Identify which cell holds the provided text, then report its (X, Y) central coordinate. 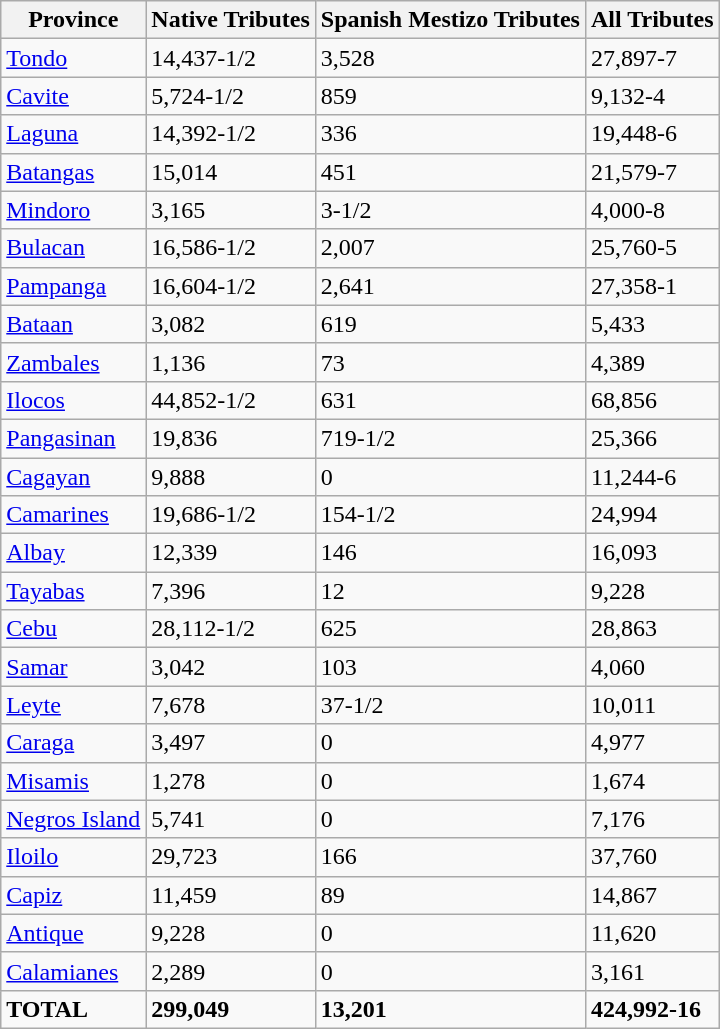
27,897-7 (652, 58)
3-1/2 (450, 210)
28,112-1/2 (231, 629)
5,724-1/2 (231, 96)
9,888 (231, 477)
14,867 (652, 895)
Cavite (74, 96)
Mindoro (74, 210)
25,366 (652, 438)
3,165 (231, 210)
2,289 (231, 971)
Calamianes (74, 971)
11,459 (231, 895)
19,686-1/2 (231, 515)
37,760 (652, 857)
Cagayan (74, 477)
29,723 (231, 857)
Native Tributes (231, 20)
7,396 (231, 591)
4,000-8 (652, 210)
Tayabas (74, 591)
1,278 (231, 781)
631 (450, 400)
28,863 (652, 629)
Province (74, 20)
Pampanga (74, 286)
Bataan (74, 324)
4,060 (652, 667)
Spanish Mestizo Tributes (450, 20)
13,201 (450, 1009)
Negros Island (74, 819)
19,448-6 (652, 134)
Albay (74, 553)
299,049 (231, 1009)
Misamis (74, 781)
4,389 (652, 362)
Samar (74, 667)
625 (450, 629)
1,674 (652, 781)
27,358-1 (652, 286)
16,604-1/2 (231, 286)
4,977 (652, 743)
719-1/2 (450, 438)
12,339 (231, 553)
Iloilo (74, 857)
3,161 (652, 971)
3,497 (231, 743)
5,433 (652, 324)
3,042 (231, 667)
19,836 (231, 438)
Batangas (74, 172)
619 (450, 324)
Camarines (74, 515)
451 (450, 172)
2,641 (450, 286)
Ilocos (74, 400)
11,244-6 (652, 477)
14,392-1/2 (231, 134)
21,579-7 (652, 172)
16,586-1/2 (231, 248)
103 (450, 667)
14,437-1/2 (231, 58)
336 (450, 134)
7,678 (231, 705)
424,992-16 (652, 1009)
146 (450, 553)
68,856 (652, 400)
37-1/2 (450, 705)
10,011 (652, 705)
Capiz (74, 895)
12 (450, 591)
3,082 (231, 324)
73 (450, 362)
Tondo (74, 58)
Pangasinan (74, 438)
Bulacan (74, 248)
Leyte (74, 705)
154-1/2 (450, 515)
2,007 (450, 248)
Laguna (74, 134)
3,528 (450, 58)
166 (450, 857)
Cebu (74, 629)
All Tributes (652, 20)
Zambales (74, 362)
25,760-5 (652, 248)
Antique (74, 933)
16,093 (652, 553)
24,994 (652, 515)
15,014 (231, 172)
1,136 (231, 362)
859 (450, 96)
7,176 (652, 819)
9,132-4 (652, 96)
5,741 (231, 819)
11,620 (652, 933)
Caraga (74, 743)
44,852-1/2 (231, 400)
TOTAL (74, 1009)
89 (450, 895)
